Scan for the cell matching the given text and deliver its (X, Y) coordinate at center. 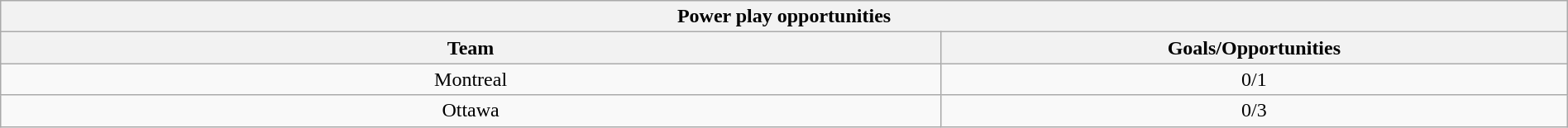
Montreal (471, 79)
0/1 (1254, 79)
Goals/Opportunities (1254, 48)
Power play opportunities (784, 17)
0/3 (1254, 111)
Team (471, 48)
Ottawa (471, 111)
